Capture the cell that displays the provided text and extract its [x, y] central coordinate. 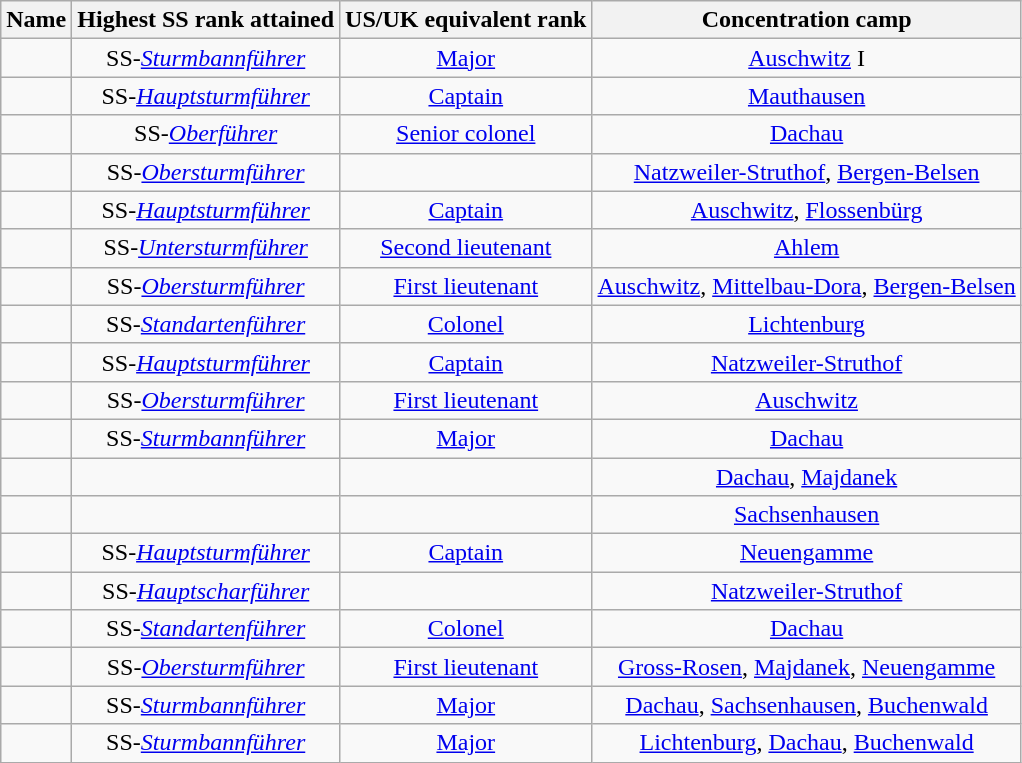
Highest SS rank attained [206, 20]
Mauthausen [806, 96]
Dachau, Majdanek [806, 477]
Ahlem [806, 248]
SS-Untersturmführer [206, 248]
Name [36, 20]
Auschwitz, Flossenbürg [806, 210]
Neuengamme [806, 553]
Auschwitz [806, 400]
SS-Hauptscharführer [206, 591]
Concentration camp [806, 20]
Dachau, Sachsenhausen, Buchenwald [806, 705]
Auschwitz, Mittelbau-Dora, Bergen-Belsen [806, 286]
Auschwitz I [806, 58]
Natzweiler-Struthof, Bergen-Belsen [806, 172]
SS-Oberführer [206, 134]
Lichtenburg [806, 324]
Sachsenhausen [806, 515]
Lichtenburg, Dachau, Buchenwald [806, 743]
US/UK equivalent rank [466, 20]
Senior colonel [466, 134]
Second lieutenant [466, 248]
Gross-Rosen, Majdanek, Neuengamme [806, 667]
